Find where the given text appears and provide that cell's center as (X, Y) coordinate. 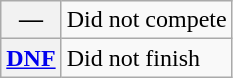
Did not finish (146, 58)
Did not compete (146, 20)
DNF (31, 58)
— (31, 20)
